Identify which cell holds the provided text, then report its (x, y) central coordinate. 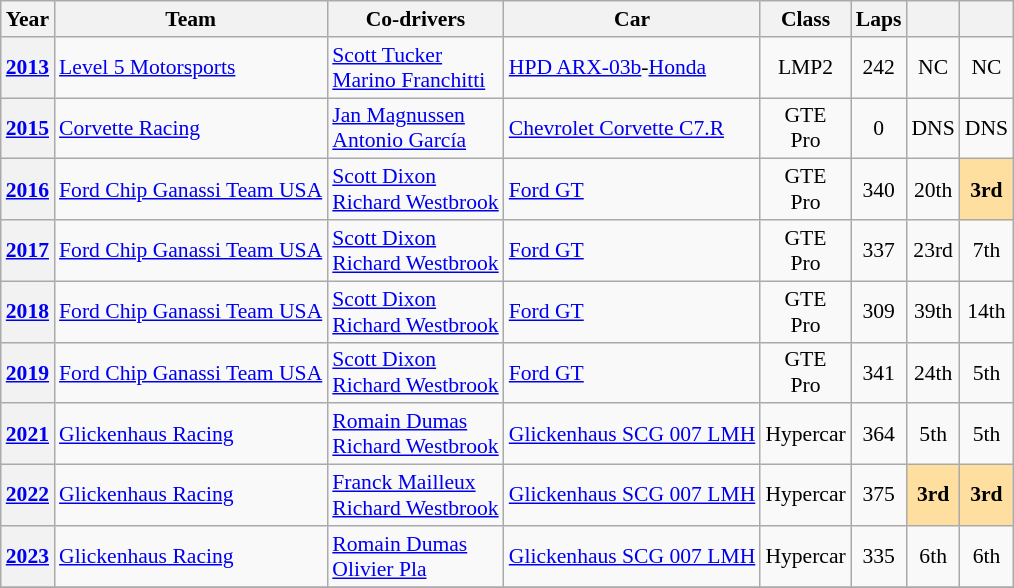
2023 (28, 556)
2016 (28, 190)
2017 (28, 250)
2013 (28, 68)
375 (879, 496)
2021 (28, 434)
Team (190, 19)
364 (879, 434)
2019 (28, 372)
0 (879, 128)
23rd (932, 250)
LMP2 (805, 68)
Car (632, 19)
335 (879, 556)
337 (879, 250)
Level 5 Motorsports (190, 68)
Romain Dumas Olivier Pla (415, 556)
Corvette Racing (190, 128)
Romain Dumas Richard Westbrook (415, 434)
Co-drivers (415, 19)
341 (879, 372)
20th (932, 190)
2018 (28, 312)
39th (932, 312)
2022 (28, 496)
Year (28, 19)
7th (986, 250)
Franck Mailleux Richard Westbrook (415, 496)
14th (986, 312)
340 (879, 190)
242 (879, 68)
309 (879, 312)
Jan Magnussen Antonio García (415, 128)
Laps (879, 19)
24th (932, 372)
2015 (28, 128)
Class (805, 19)
HPD ARX-03b-Honda (632, 68)
Scott Tucker Marino Franchitti (415, 68)
Chevrolet Corvette C7.R (632, 128)
